Scan for the cell matching the given text and deliver its (x, y) coordinate at center. 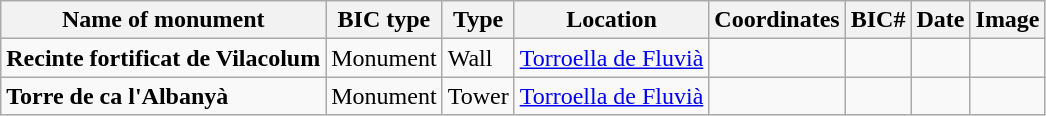
Recinte fortificat de Vilacolum (164, 58)
Torre de ca l'Albanyà (164, 96)
Tower (478, 96)
BIC# (878, 20)
Wall (478, 58)
Date (940, 20)
Name of monument (164, 20)
Type (478, 20)
Coordinates (777, 20)
BIC type (384, 20)
Location (612, 20)
Image (1008, 20)
